Determine the (x, y) coordinate at the center of the cell enclosing the given text.  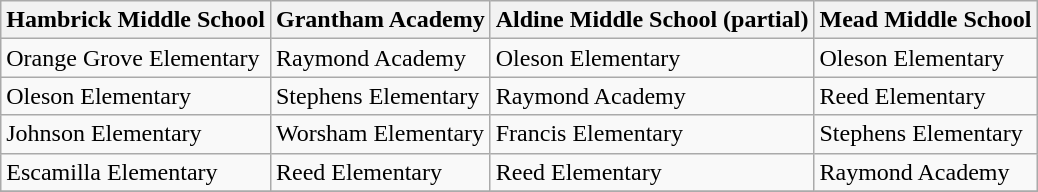
Aldine Middle School (partial) (652, 20)
Escamilla Elementary (136, 172)
Francis Elementary (652, 134)
Johnson Elementary (136, 134)
Hambrick Middle School (136, 20)
Worsham Elementary (380, 134)
Grantham Academy (380, 20)
Mead Middle School (926, 20)
Orange Grove Elementary (136, 58)
